Output the [X, Y] coordinate of the center of the cell containing the given text.  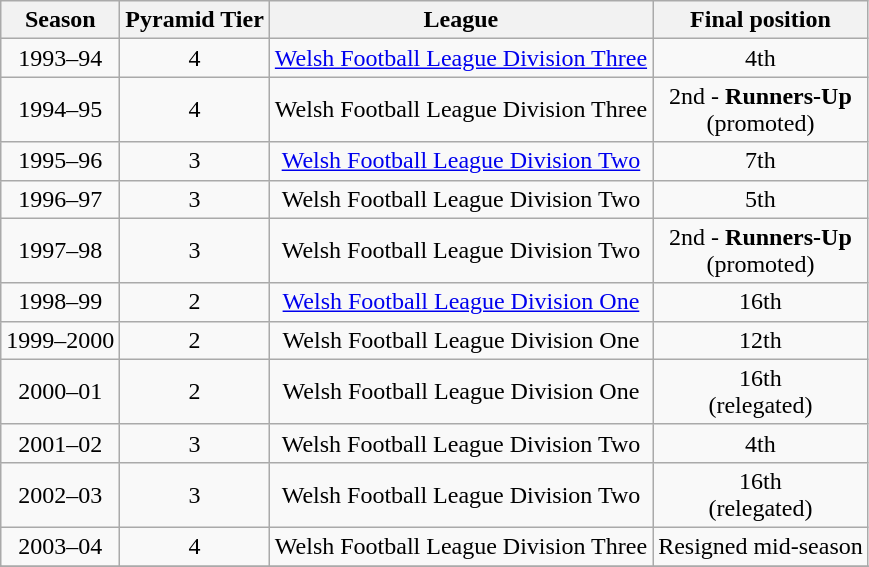
5th [761, 199]
2002–03 [60, 494]
1994–95 [60, 110]
League [460, 20]
2003–04 [60, 546]
Final position [761, 20]
1999–2000 [60, 340]
16th [761, 302]
7th [761, 161]
Season [60, 20]
Pyramid Tier [195, 20]
2001–02 [60, 443]
2000–01 [60, 392]
12th [761, 340]
1993–94 [60, 58]
1995–96 [60, 161]
1996–97 [60, 199]
1997–98 [60, 250]
1998–99 [60, 302]
Resigned mid-season [761, 546]
